Find where the given text appears and provide that cell's center as (X, Y) coordinate. 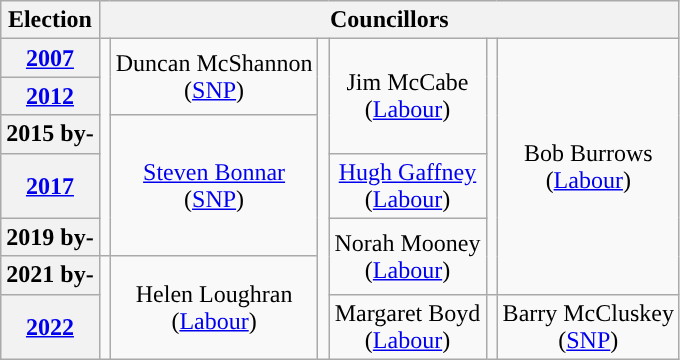
Margaret Boyd(Labour) (408, 326)
Barry McCluskey(SNP) (588, 326)
Duncan McShannon(SNP) (214, 77)
Jim McCabe(Labour) (408, 96)
Norah Mooney(Labour) (408, 256)
Councillors (389, 20)
2021 by- (50, 275)
Helen Loughran(Labour) (214, 308)
2019 by- (50, 237)
2017 (50, 186)
Steven Bonnar(SNP) (214, 186)
2015 by- (50, 134)
Bob Burrows(Labour) (588, 166)
Election (50, 20)
2012 (50, 96)
2007 (50, 58)
Hugh Gaffney(Labour) (408, 186)
2022 (50, 326)
